From the cell containing the given text, extract its center point as (X, Y) coordinate. 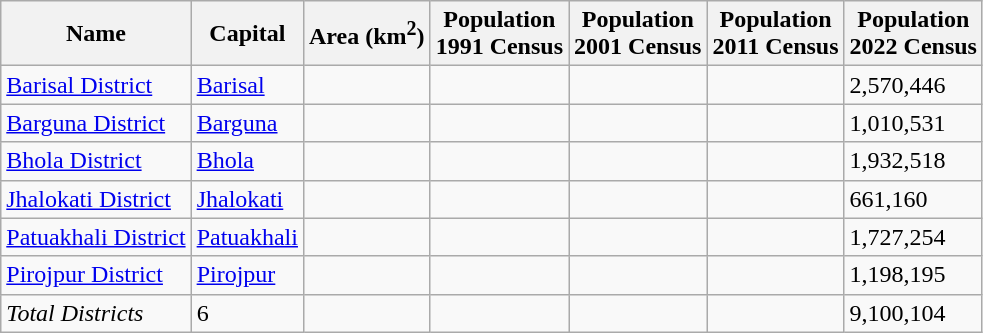
Jhalokati District (96, 199)
Patuakhali (247, 237)
Total Districts (96, 313)
1,010,531 (913, 123)
Jhalokati (247, 199)
9,100,104 (913, 313)
Barisal District (96, 85)
1,198,195 (913, 275)
1,932,518 (913, 161)
Capital (247, 34)
Population 1991 Census (499, 34)
Barguna (247, 123)
Name (96, 34)
Pirojpur District (96, 275)
Population 2011 Census (776, 34)
Bhola (247, 161)
Barisal (247, 85)
Area (km2) (366, 34)
661,160 (913, 199)
2,570,446 (913, 85)
Pirojpur (247, 275)
1,727,254 (913, 237)
Population 2022 Census (913, 34)
6 (247, 313)
Barguna District (96, 123)
Patuakhali District (96, 237)
Bhola District (96, 161)
Population 2001 Census (638, 34)
